Find where the given text appears and provide that cell's center as (x, y) coordinate. 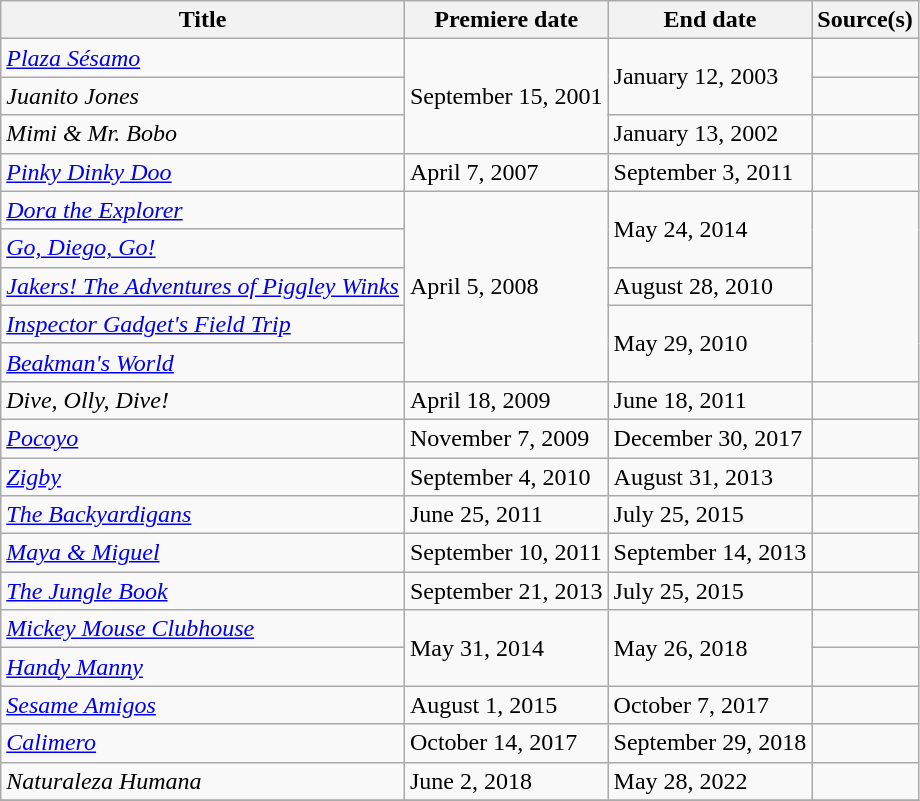
June 2, 2018 (506, 781)
End date (710, 20)
Handy Manny (203, 667)
November 7, 2009 (506, 438)
May 31, 2014 (506, 648)
The Jungle Book (203, 591)
May 24, 2014 (710, 229)
Maya & Miguel (203, 553)
October 7, 2017 (710, 705)
May 26, 2018 (710, 648)
Go, Diego, Go! (203, 248)
April 18, 2009 (506, 400)
Beakman's World (203, 362)
January 13, 2002 (710, 134)
Premiere date (506, 20)
Plaza Sésamo (203, 58)
September 3, 2011 (710, 172)
August 31, 2013 (710, 477)
January 12, 2003 (710, 77)
August 1, 2015 (506, 705)
September 29, 2018 (710, 743)
The Backyardigans (203, 515)
Title (203, 20)
Juanito Jones (203, 96)
Calimero (203, 743)
May 28, 2022 (710, 781)
September 10, 2011 (506, 553)
Pinky Dinky Doo (203, 172)
Zigby (203, 477)
Pocoyo (203, 438)
September 14, 2013 (710, 553)
Mimi & Mr. Bobo (203, 134)
October 14, 2017 (506, 743)
Naturaleza Humana (203, 781)
Source(s) (866, 20)
December 30, 2017 (710, 438)
Inspector Gadget's Field Trip (203, 324)
Sesame Amigos (203, 705)
Jakers! The Adventures of Piggley Winks (203, 286)
September 15, 2001 (506, 96)
April 7, 2007 (506, 172)
June 25, 2011 (506, 515)
Mickey Mouse Clubhouse (203, 629)
June 18, 2011 (710, 400)
August 28, 2010 (710, 286)
Dora the Explorer (203, 210)
Dive, Olly, Dive! (203, 400)
April 5, 2008 (506, 286)
May 29, 2010 (710, 343)
September 21, 2013 (506, 591)
September 4, 2010 (506, 477)
